Return the (x, y) coordinate for the center point of the cell that contains the specified text.  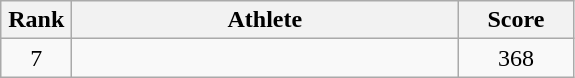
Score (516, 20)
368 (516, 58)
Rank (36, 20)
7 (36, 58)
Athlete (265, 20)
